Provide the [X, Y] coordinate of the cell's center where the given text is located.  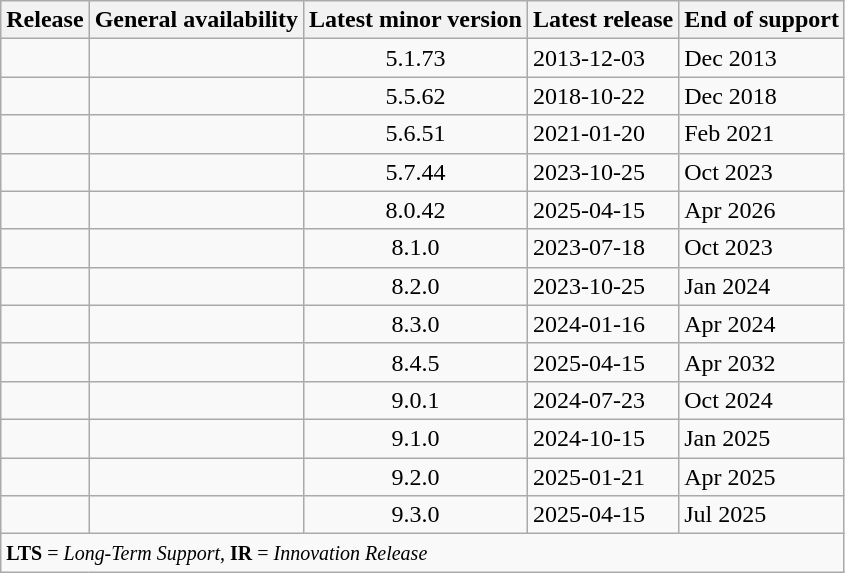
5.6.51 [415, 134]
2023-07-18 [602, 248]
Apr 2032 [762, 362]
5.7.44 [415, 172]
2018-10-22 [602, 96]
Apr 2025 [762, 477]
2024-10-15 [602, 438]
Dec 2013 [762, 58]
Oct 2024 [762, 400]
9.0.1 [415, 400]
Release [45, 20]
LTS = Long-Term Support, IR = Innovation Release [423, 553]
Feb 2021 [762, 134]
2024-01-16 [602, 324]
5.1.73 [415, 58]
Jan 2025 [762, 438]
8.3.0 [415, 324]
8.2.0 [415, 286]
Apr 2024 [762, 324]
2024-07-23 [602, 400]
9.3.0 [415, 515]
9.2.0 [415, 477]
General availability [196, 20]
Apr 2026 [762, 210]
Latest release [602, 20]
Latest minor version [415, 20]
End of support [762, 20]
9.1.0 [415, 438]
2021-01-20 [602, 134]
8.1.0 [415, 248]
2013-12-03 [602, 58]
5.5.62 [415, 96]
2025-01-21 [602, 477]
8.0.42 [415, 210]
Dec 2018 [762, 96]
Jul 2025 [762, 515]
Jan 2024 [762, 286]
8.4.5 [415, 362]
